Locate the cell with the specified text and output its [X, Y] center coordinate. 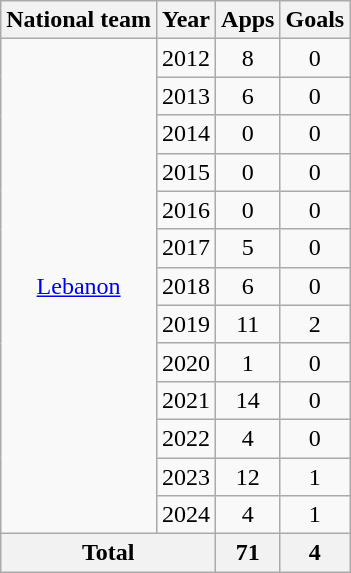
Lebanon [79, 286]
71 [248, 553]
2024 [186, 515]
2018 [186, 286]
2017 [186, 248]
2014 [186, 134]
2013 [186, 96]
12 [248, 477]
14 [248, 400]
2021 [186, 400]
2 [315, 324]
2016 [186, 210]
Total [108, 553]
Apps [248, 20]
Goals [315, 20]
2020 [186, 362]
2019 [186, 324]
Year [186, 20]
2023 [186, 477]
National team [79, 20]
2015 [186, 172]
5 [248, 248]
11 [248, 324]
2012 [186, 58]
2022 [186, 438]
8 [248, 58]
